Extract the [X, Y] coordinate from the center of the cell holding the provided text.  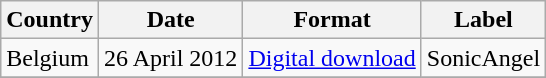
SonicAngel [483, 58]
Label [483, 20]
Format [332, 20]
Date [170, 20]
Digital download [332, 58]
26 April 2012 [170, 58]
Country [50, 20]
Belgium [50, 58]
